Extract the [X, Y] coordinate from the center of the cell holding the provided text.  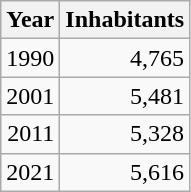
5,481 [125, 96]
Inhabitants [125, 20]
2001 [30, 96]
Year [30, 20]
1990 [30, 58]
5,616 [125, 172]
4,765 [125, 58]
2021 [30, 172]
2011 [30, 134]
5,328 [125, 134]
